Determine the (x, y) coordinate at the center of the cell enclosing the given text.  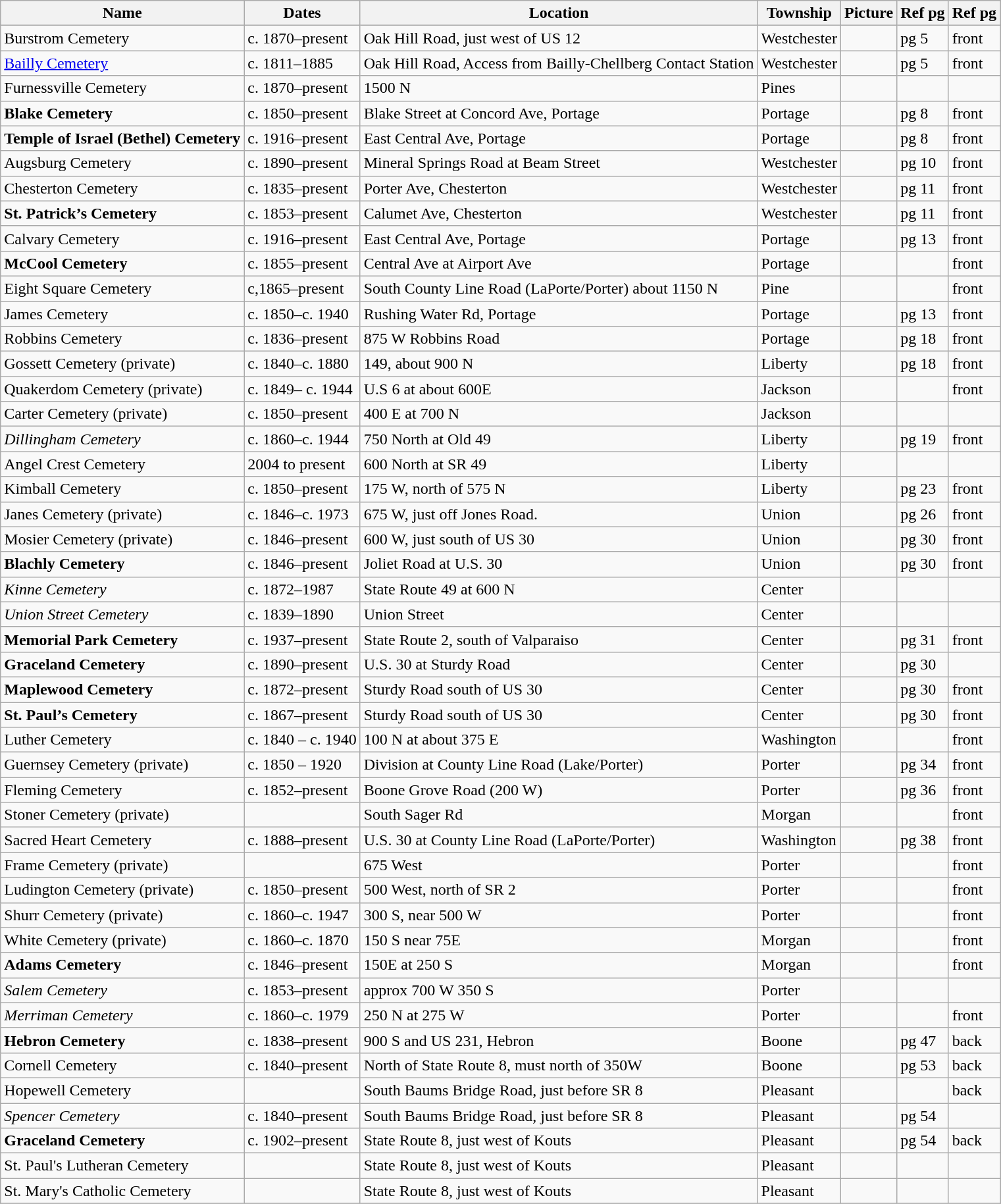
c. 1902–present (302, 1141)
675 West (559, 865)
Adams Cemetery (122, 965)
c. 1838–present (302, 1040)
South Sager Rd (559, 815)
North of State Route 8, must north of 350W (559, 1065)
U.S. 30 at Sturdy Road (559, 664)
c. 1937–present (302, 639)
Mineral Springs Road at Beam Street (559, 163)
c. 1840–c. 1880 (302, 364)
Carter Cemetery (private) (122, 414)
c. 1839–1890 (302, 614)
c. 1860–c. 1979 (302, 1015)
c. 1867–present (302, 714)
149, about 900 N (559, 364)
pg 47 (923, 1040)
Hebron Cemetery (122, 1040)
McCool Cemetery (122, 263)
State Route 49 at 600 N (559, 589)
Hopewell Cemetery (122, 1090)
Division at County Line Road (Lake/Porter) (559, 765)
Salem Cemetery (122, 990)
St. Mary's Catholic Cemetery (122, 1191)
Rushing Water Rd, Portage (559, 314)
Township (799, 13)
St. Paul's Lutheran Cemetery (122, 1166)
c. 1835–present (302, 188)
Temple of Israel (Bethel) Cemetery (122, 138)
Union Street Cemetery (122, 614)
pg 34 (923, 765)
Central Ave at Airport Ave (559, 263)
U.S 6 at about 600E (559, 389)
Calumet Ave, Chesterton (559, 213)
Name (122, 13)
Oak Hill Road, just west of US 12 (559, 38)
pg 19 (923, 439)
c. 1836–present (302, 339)
Maplewood Cemetery (122, 689)
500 West, north of SR 2 (559, 890)
Furnessville Cemetery (122, 88)
Mosier Cemetery (private) (122, 539)
Location (559, 13)
St. Patrick’s Cemetery (122, 213)
750 North at Old 49 (559, 439)
c. 1888–present (302, 840)
600 W, just south of US 30 (559, 539)
pg 23 (923, 489)
pg 38 (923, 840)
250 N at 275 W (559, 1015)
Spencer Cemetery (122, 1116)
c. 1872–1987 (302, 589)
South County Line Road (LaPorte/Porter) about 1150 N (559, 288)
pg 31 (923, 639)
Blachly Cemetery (122, 564)
Eight Square Cemetery (122, 288)
Memorial Park Cemetery (122, 639)
2004 to present (302, 464)
Sacred Heart Cemetery (122, 840)
c. 1860–c. 1947 (302, 915)
Luther Cemetery (122, 740)
c. 1860–c. 1944 (302, 439)
c,1865–present (302, 288)
100 N at about 375 E (559, 740)
Bailly Cemetery (122, 63)
Blake Cemetery (122, 113)
Chesterton Cemetery (122, 188)
c. 1860–c. 1870 (302, 940)
150 S near 75E (559, 940)
900 S and US 231, Hebron (559, 1040)
Dates (302, 13)
Fleming Cemetery (122, 790)
150E at 250 S (559, 965)
Porter Ave, Chesterton (559, 188)
Blake Street at Concord Ave, Portage (559, 113)
c. 1811–1885 (302, 63)
Pine (799, 288)
Angel Crest Cemetery (122, 464)
pg 10 (923, 163)
Janes Cemetery (private) (122, 514)
c. 1850 – 1920 (302, 765)
Dillingham Cemetery (122, 439)
Boone Grove Road (200 W) (559, 790)
Calvary Cemetery (122, 238)
875 W Robbins Road (559, 339)
c. 1849– c. 1944 (302, 389)
Ludington Cemetery (private) (122, 890)
Union Street (559, 614)
Stoner Cemetery (private) (122, 815)
c. 1855–present (302, 263)
Oak Hill Road, Access from Bailly-Chellberg Contact Station (559, 63)
c. 1850–c. 1940 (302, 314)
pg 36 (923, 790)
Gossett Cemetery (private) (122, 364)
White Cemetery (private) (122, 940)
Joliet Road at U.S. 30 (559, 564)
300 S, near 500 W (559, 915)
Frame Cemetery (private) (122, 865)
675 W, just off Jones Road. (559, 514)
c. 1840 – c. 1940 (302, 740)
Kimball Cemetery (122, 489)
Picture (869, 13)
State Route 2, south of Valparaiso (559, 639)
Quakerdom Cemetery (private) (122, 389)
Robbins Cemetery (122, 339)
Burstrom Cemetery (122, 38)
pg 53 (923, 1065)
Guernsey Cemetery (private) (122, 765)
400 E at 700 N (559, 414)
pg 26 (923, 514)
James Cemetery (122, 314)
c. 1872–present (302, 689)
600 North at SR 49 (559, 464)
175 W, north of 575 N (559, 489)
Merriman Cemetery (122, 1015)
c. 1846–c. 1973 (302, 514)
St. Paul’s Cemetery (122, 714)
approx 700 W 350 S (559, 990)
c. 1852–present (302, 790)
Augsburg Cemetery (122, 163)
Pines (799, 88)
U.S. 30 at County Line Road (LaPorte/Porter) (559, 840)
Cornell Cemetery (122, 1065)
Shurr Cemetery (private) (122, 915)
1500 N (559, 88)
Kinne Cemetery (122, 589)
